Extract the (X, Y) coordinate from the center of the cell holding the provided text.  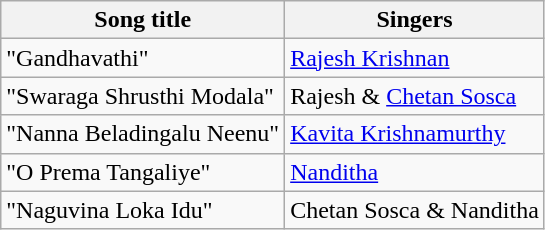
Rajesh Krishnan (415, 58)
"O Prema Tangaliye" (143, 172)
"Nanna Beladingalu Neenu" (143, 134)
Nanditha (415, 172)
"Swaraga Shrusthi Modala" (143, 96)
"Naguvina Loka Idu" (143, 210)
Rajesh & Chetan Sosca (415, 96)
Singers (415, 20)
Kavita Krishnamurthy (415, 134)
Song title (143, 20)
"Gandhavathi" (143, 58)
Chetan Sosca & Nanditha (415, 210)
